Return [X, Y] of the center of cell containing provided text 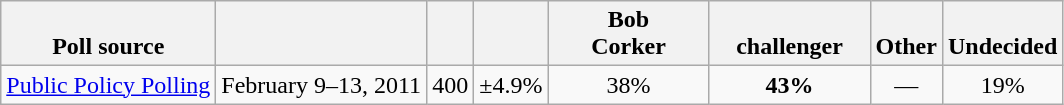
Public Policy Polling [108, 85]
— [906, 85]
Poll source [108, 34]
BobCorker [628, 34]
43% [790, 85]
19% [1002, 85]
±4.9% [511, 85]
38% [628, 85]
February 9–13, 2011 [322, 85]
Other [906, 34]
400 [450, 85]
challenger [790, 34]
Undecided [1002, 34]
